Return (x, y) of the center of cell containing provided text 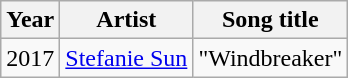
Artist (126, 20)
2017 (30, 58)
Stefanie Sun (126, 58)
Year (30, 20)
"Windbreaker" (270, 58)
Song title (270, 20)
